Identify which cell holds the provided text, then report its [X, Y] central coordinate. 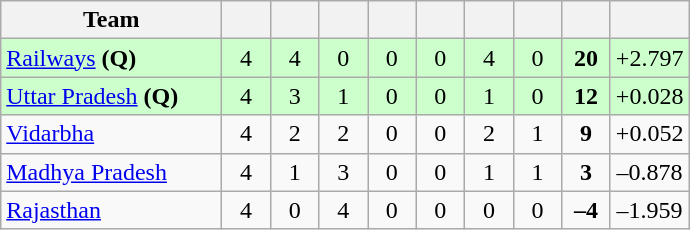
9 [586, 134]
Uttar Pradesh (Q) [112, 96]
20 [586, 58]
–4 [586, 210]
Team [112, 20]
+2.797 [650, 58]
+0.052 [650, 134]
Rajasthan [112, 210]
Madhya Pradesh [112, 172]
+0.028 [650, 96]
12 [586, 96]
Vidarbha [112, 134]
–1.959 [650, 210]
–0.878 [650, 172]
Railways (Q) [112, 58]
